Provide the (x, y) coordinate of the cell's center where the given text is located.  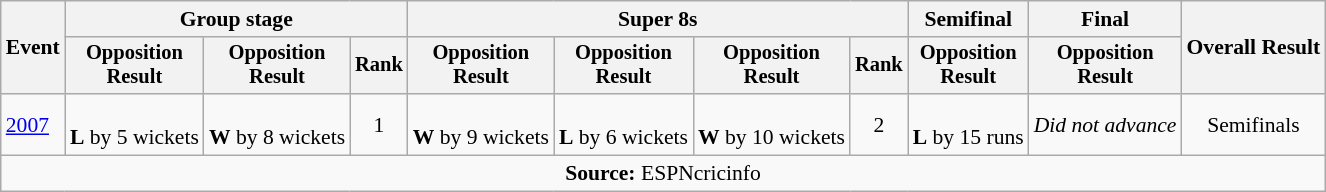
Event (33, 48)
W by 8 wickets (277, 124)
Group stage (236, 19)
Super 8s (658, 19)
Semifinals (1254, 124)
Final (1106, 19)
Did not advance (1106, 124)
L by 6 wickets (624, 124)
L by 15 runs (968, 124)
Semifinal (968, 19)
Source: ESPNcricinfo (664, 174)
2 (879, 124)
W by 10 wickets (772, 124)
Overall Result (1254, 48)
1 (379, 124)
2007 (33, 124)
W by 9 wickets (481, 124)
L by 5 wickets (134, 124)
